Scan for the cell matching the given text and deliver its (X, Y) coordinate at center. 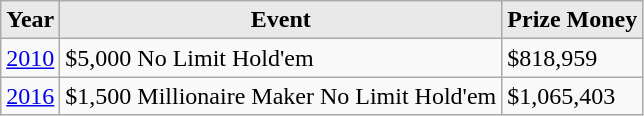
$1,500 Millionaire Maker No Limit Hold'em (281, 96)
$5,000 No Limit Hold'em (281, 58)
$818,959 (572, 58)
Year (30, 20)
2016 (30, 96)
Event (281, 20)
Prize Money (572, 20)
$1,065,403 (572, 96)
2010 (30, 58)
